Pinpoint the cell where the given text exists, returning its [x, y] midpoint coordinate. 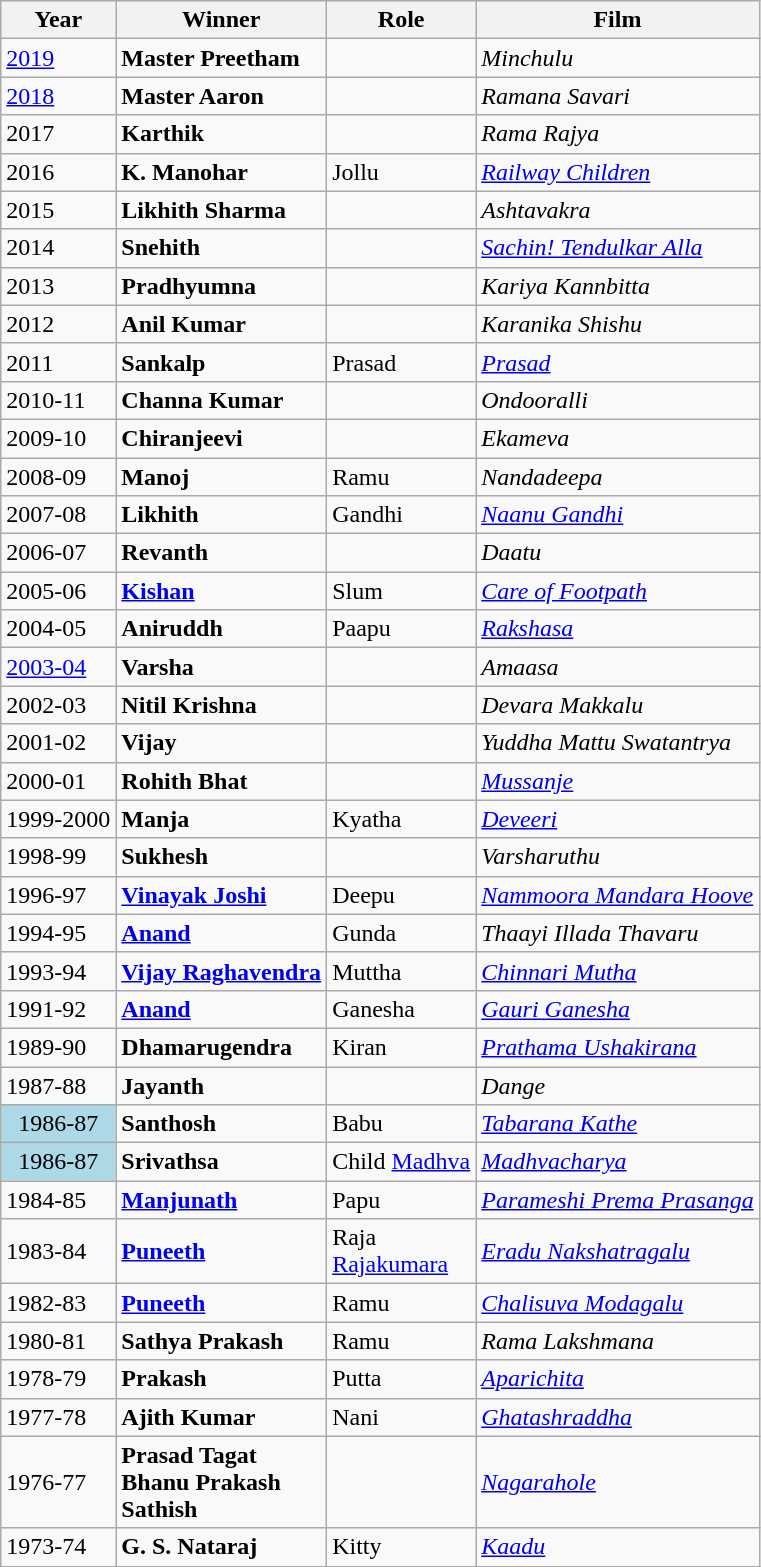
Child Madhva [402, 1162]
Vijay Raghavendra [222, 971]
2017 [58, 134]
1996-97 [58, 895]
Ondooralli [618, 400]
1980-81 [58, 1341]
Year [58, 20]
RajaRajakumara [402, 1252]
Jayanth [222, 1085]
Chiranjeevi [222, 438]
Karanika Shishu [618, 324]
Manoj [222, 477]
2009-10 [58, 438]
Gandhi [402, 515]
1993-94 [58, 971]
Sachin! Tendulkar Alla [618, 248]
Mussanje [618, 781]
1976-77 [58, 1482]
1982-83 [58, 1303]
Gauri Ganesha [618, 1009]
Ganesha [402, 1009]
2007-08 [58, 515]
1994-95 [58, 933]
Manjunath [222, 1200]
Daatu [618, 553]
2016 [58, 172]
Sankalp [222, 362]
Srivathsa [222, 1162]
Madhvacharya [618, 1162]
2013 [58, 286]
Ghatashraddha [618, 1417]
Prasad TagatBhanu PrakashSathish [222, 1482]
2002-03 [58, 705]
Master Preetham [222, 58]
Film [618, 20]
Putta [402, 1379]
Nitil Krishna [222, 705]
2011 [58, 362]
Likhith [222, 515]
Channa Kumar [222, 400]
Santhosh [222, 1124]
Muttha [402, 971]
1978-79 [58, 1379]
2001-02 [58, 743]
Jollu [402, 172]
Chalisuva Modagalu [618, 1303]
1984-85 [58, 1200]
Thaayi Illada Thavaru [618, 933]
Yuddha Mattu Swatantrya [618, 743]
Ajith Kumar [222, 1417]
Likhith Sharma [222, 210]
Devara Makkalu [618, 705]
Rakshasa [618, 629]
2003-04 [58, 667]
Kiran [402, 1047]
Chinnari Mutha [618, 971]
G. S. Nataraj [222, 1547]
Paapu [402, 629]
Naanu Gandhi [618, 515]
2008-09 [58, 477]
Gunda [402, 933]
Snehith [222, 248]
2000-01 [58, 781]
Minchulu [618, 58]
Vijay [222, 743]
Revanth [222, 553]
2019 [58, 58]
Aniruddh [222, 629]
1991-92 [58, 1009]
Rama Rajya [618, 134]
Master Aaron [222, 96]
2014 [58, 248]
2015 [58, 210]
Parameshi Prema Prasanga [618, 1200]
Pradhyumna [222, 286]
Deepu [402, 895]
Karthik [222, 134]
2004-05 [58, 629]
Nammoora Mandara Hoove [618, 895]
Kitty [402, 1547]
1983-84 [58, 1252]
Winner [222, 20]
Aparichita [618, 1379]
1989-90 [58, 1047]
Nandadeepa [618, 477]
Role [402, 20]
Eradu Nakshatragalu [618, 1252]
Varsharuthu [618, 857]
Vinayak Joshi [222, 895]
Anil Kumar [222, 324]
Papu [402, 1200]
Deveeri [618, 819]
1999-2000 [58, 819]
Tabarana Kathe [618, 1124]
1987-88 [58, 1085]
Varsha [222, 667]
Nani [402, 1417]
Ashtavakra [618, 210]
2018 [58, 96]
Kaadu [618, 1547]
2005-06 [58, 591]
Care of Footpath [618, 591]
Amaasa [618, 667]
Dhamarugendra [222, 1047]
K. Manohar [222, 172]
Ekameva [618, 438]
Rama Lakshmana [618, 1341]
1973-74 [58, 1547]
2010-11 [58, 400]
Dange [618, 1085]
Prakash [222, 1379]
1977-78 [58, 1417]
Railway Children [618, 172]
Sukhesh [222, 857]
Babu [402, 1124]
Slum [402, 591]
Kishan [222, 591]
2012 [58, 324]
Rohith Bhat [222, 781]
Kyatha [402, 819]
2006-07 [58, 553]
Manja [222, 819]
Prathama Ushakirana [618, 1047]
Sathya Prakash [222, 1341]
Kariya Kannbitta [618, 286]
Nagarahole [618, 1482]
1998-99 [58, 857]
Ramana Savari [618, 96]
